For the text-containing cell, return its midpoint in (x, y) coordinate format. 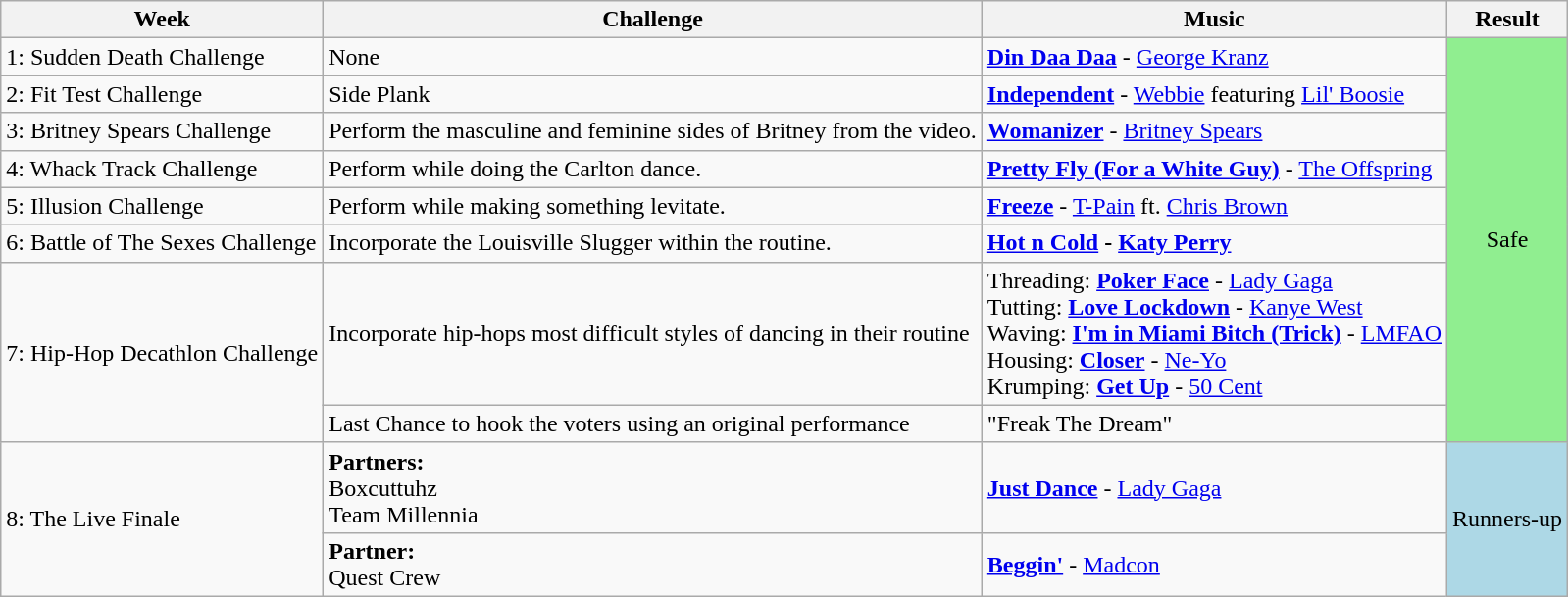
Incorporate hip-hops most difficult styles of dancing in their routine (653, 333)
Just Dance - Lady Gaga (1214, 487)
Partners:BoxcuttuhzTeam Millennia (653, 487)
Partner:Quest Crew (653, 565)
Din Daa Daa - George Kranz (1214, 57)
1: Sudden Death Challenge (163, 57)
Week (163, 20)
None (653, 57)
7: Hip-Hop Decathlon Challenge (163, 352)
Perform the masculine and feminine sides of Britney from the video. (653, 131)
Womanizer - Britney Spears (1214, 131)
Challenge (653, 20)
Last Chance to hook the voters using an original performance (653, 423)
Perform while doing the Carlton dance. (653, 169)
5: Illusion Challenge (163, 206)
Safe (1508, 240)
Independent - Webbie featuring Lil' Boosie (1214, 94)
Freeze - T-Pain ft. Chris Brown (1214, 206)
Music (1214, 20)
2: Fit Test Challenge (163, 94)
Beggin' - Madcon (1214, 565)
8: The Live Finale (163, 520)
Perform while making something levitate. (653, 206)
Incorporate the Louisville Slugger within the routine. (653, 243)
3: Britney Spears Challenge (163, 131)
Pretty Fly (For a White Guy) - The Offspring (1214, 169)
Side Plank (653, 94)
4: Whack Track Challenge (163, 169)
Hot n Cold - Katy Perry (1214, 243)
Runners-up (1508, 520)
Result (1508, 20)
"Freak The Dream" (1214, 423)
6: Battle of The Sexes Challenge (163, 243)
